For the text-containing cell, return its midpoint in (X, Y) coordinate format. 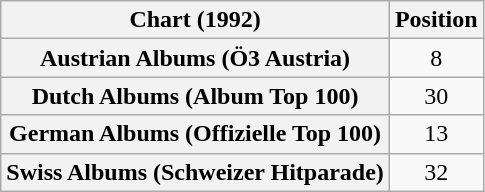
30 (436, 96)
32 (436, 172)
13 (436, 134)
Position (436, 20)
Swiss Albums (Schweizer Hitparade) (196, 172)
8 (436, 58)
Dutch Albums (Album Top 100) (196, 96)
German Albums (Offizielle Top 100) (196, 134)
Chart (1992) (196, 20)
Austrian Albums (Ö3 Austria) (196, 58)
